For the text-containing cell, return its midpoint in [X, Y] coordinate format. 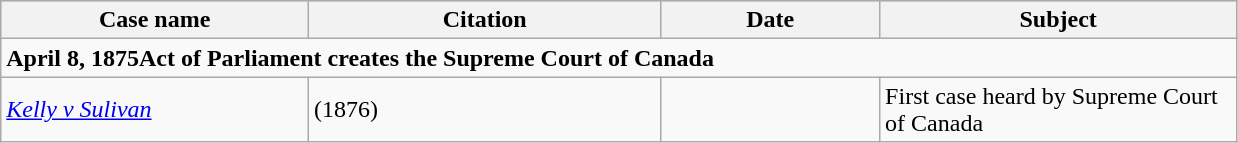
Subject [1058, 20]
Date [770, 20]
(1876) [485, 110]
April 8, 1875Act of Parliament creates the Supreme Court of Canada [619, 58]
Case name [155, 20]
First case heard by Supreme Court of Canada [1058, 110]
Citation [485, 20]
Kelly v Sulivan [155, 110]
